Search for the cell housing the specified text and yield its (X, Y) center coordinate. 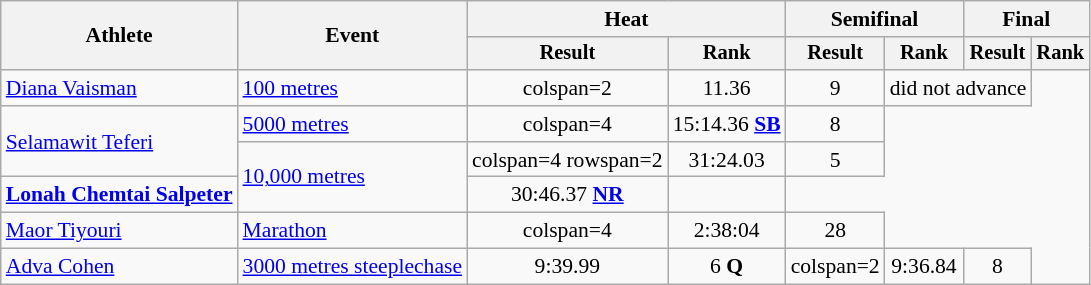
Marathon (353, 231)
31:24.03 (727, 160)
did not advance (958, 88)
Heat (626, 19)
Semifinal (875, 19)
11.36 (727, 88)
2:38:04 (727, 231)
5 (836, 160)
9 (836, 88)
colspan=4 rowspan=2 (568, 160)
30:46.37 NR (568, 195)
28 (836, 231)
Event (353, 36)
Maor Tiyouri (120, 231)
Lonah Chemtai Salpeter (120, 195)
Final (1026, 19)
Selamawit Teferi (120, 142)
Diana Vaisman (120, 88)
100 metres (353, 88)
3000 metres steeplechase (353, 267)
5000 metres (353, 124)
15:14.36 SB (727, 124)
6 Q (727, 267)
9:36.84 (924, 267)
10,000 metres (353, 178)
9:39.99 (568, 267)
Adva Cohen (120, 267)
Athlete (120, 36)
